From the cell containing the given text, extract its center point as (x, y) coordinate. 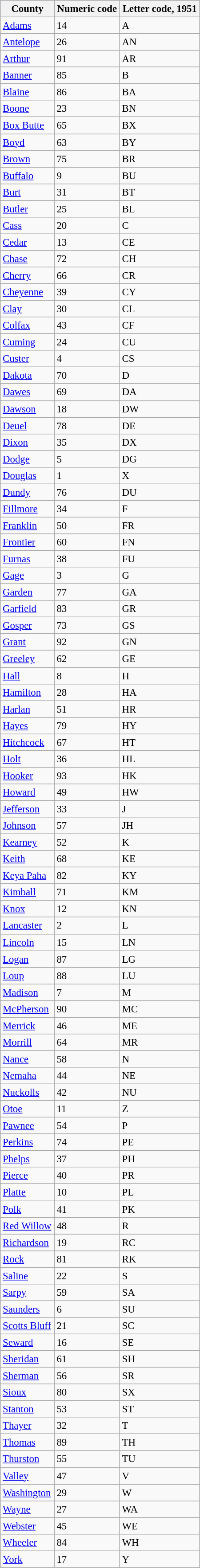
34 (87, 509)
70 (87, 376)
G (160, 576)
39 (87, 292)
Sherman (28, 1376)
T (160, 1426)
L (160, 926)
KY (160, 876)
PH (160, 1159)
44 (87, 1076)
Dixon (28, 442)
33 (87, 809)
PL (160, 1192)
Nance (28, 1059)
CE (160, 242)
GE (160, 659)
Cuming (28, 342)
FN (160, 542)
3 (87, 576)
Buffalo (28, 176)
72 (87, 259)
38 (87, 559)
Madison (28, 992)
Hamilton (28, 692)
LN (160, 942)
Thayer (28, 1426)
49 (87, 792)
BT (160, 192)
HR (160, 709)
Frontier (28, 542)
89 (87, 1443)
11 (87, 1109)
C (160, 226)
30 (87, 309)
36 (87, 759)
PR (160, 1176)
Otoe (28, 1109)
84 (87, 1543)
41 (87, 1209)
54 (87, 1126)
WA (160, 1509)
Blaine (28, 92)
55 (87, 1459)
Cedar (28, 242)
HK (160, 776)
Loup (28, 976)
Dawson (28, 409)
Washington (28, 1493)
63 (87, 142)
9 (87, 176)
CR (160, 275)
5 (87, 459)
GA (160, 592)
Pawnee (28, 1126)
H (160, 676)
HY (160, 725)
BX (160, 125)
DE (160, 426)
F (160, 509)
Boyd (28, 142)
CS (160, 359)
AR (160, 59)
SH (160, 1359)
Clay (28, 309)
RC (160, 1243)
Hooker (28, 776)
Arthur (28, 59)
Webster (28, 1526)
Colfax (28, 325)
York (28, 1559)
80 (87, 1392)
Howard (28, 792)
SE (160, 1342)
Kearney (28, 843)
Jefferson (28, 809)
Gage (28, 576)
Cheyenne (28, 292)
8 (87, 676)
JH (160, 826)
MC (160, 1009)
Phelps (28, 1159)
LU (160, 976)
78 (87, 426)
Sarpy (28, 1293)
Richardson (28, 1243)
37 (87, 1159)
FR (160, 525)
J (160, 809)
M (160, 992)
BY (160, 142)
KN (160, 909)
61 (87, 1359)
47 (87, 1476)
CF (160, 325)
PE (160, 1142)
Stanton (28, 1409)
SU (160, 1309)
Cass (28, 226)
GS (160, 626)
93 (87, 776)
BN (160, 109)
Thurston (28, 1459)
Johnson (28, 826)
24 (87, 342)
15 (87, 942)
57 (87, 826)
10 (87, 1192)
PK (160, 1209)
R (160, 1226)
87 (87, 959)
NE (160, 1076)
48 (87, 1226)
Dawes (28, 392)
Franklin (28, 525)
91 (87, 59)
DG (160, 459)
35 (87, 442)
CL (160, 309)
74 (87, 1142)
DX (160, 442)
Antelope (28, 42)
Dakota (28, 376)
Sheridan (28, 1359)
31 (87, 192)
Deuel (28, 426)
Dodge (28, 459)
Cherry (28, 275)
Y (160, 1559)
P (160, 1126)
50 (87, 525)
Garfield (28, 609)
SX (160, 1392)
76 (87, 492)
66 (87, 275)
Holt (28, 759)
Box Butte (28, 125)
40 (87, 1176)
27 (87, 1509)
GN (160, 643)
RK (160, 1259)
KM (160, 892)
Banner (28, 75)
AN (160, 42)
Thomas (28, 1443)
Scotts Bluff (28, 1326)
Harlan (28, 709)
S (160, 1276)
Boone (28, 109)
Keya Paha (28, 876)
Saunders (28, 1309)
20 (87, 226)
12 (87, 909)
77 (87, 592)
Keith (28, 859)
65 (87, 125)
71 (87, 892)
Saline (28, 1276)
46 (87, 1026)
K (160, 843)
ME (160, 1026)
Red Willow (28, 1226)
B (160, 75)
92 (87, 643)
HW (160, 792)
WE (160, 1526)
Nemaha (28, 1076)
Hall (28, 676)
75 (87, 159)
SA (160, 1293)
WH (160, 1543)
N (160, 1059)
Merrick (28, 1026)
TU (160, 1459)
56 (87, 1376)
Seward (28, 1342)
68 (87, 859)
Polk (28, 1209)
Perkins (28, 1142)
BL (160, 209)
Adams (28, 26)
28 (87, 692)
SC (160, 1326)
52 (87, 843)
13 (87, 242)
D (160, 376)
Valley (28, 1476)
Lancaster (28, 926)
62 (87, 659)
NU (160, 1093)
2 (87, 926)
43 (87, 325)
HT (160, 742)
53 (87, 1409)
SR (160, 1376)
Letter code, 1951 (160, 9)
DA (160, 392)
Brown (28, 159)
79 (87, 725)
Sioux (28, 1392)
CU (160, 342)
CY (160, 292)
Fillmore (28, 509)
29 (87, 1493)
Logan (28, 959)
81 (87, 1259)
DW (160, 409)
Platte (28, 1192)
FU (160, 559)
16 (87, 1342)
W (160, 1493)
County (28, 9)
BR (160, 159)
90 (87, 1009)
KE (160, 859)
45 (87, 1526)
Butler (28, 209)
1 (87, 476)
86 (87, 92)
Knox (28, 909)
Rock (28, 1259)
BA (160, 92)
GR (160, 609)
51 (87, 709)
22 (87, 1276)
DU (160, 492)
Wheeler (28, 1543)
Pierce (28, 1176)
6 (87, 1309)
McPherson (28, 1009)
CH (160, 259)
Z (160, 1109)
60 (87, 542)
25 (87, 209)
V (160, 1476)
Custer (28, 359)
Gosper (28, 626)
ST (160, 1409)
7 (87, 992)
Garden (28, 592)
Lincoln (28, 942)
73 (87, 626)
18 (87, 409)
Douglas (28, 476)
26 (87, 42)
Kimball (28, 892)
Grant (28, 643)
A (160, 26)
19 (87, 1243)
32 (87, 1426)
67 (87, 742)
Hayes (28, 725)
Hitchcock (28, 742)
Dundy (28, 492)
21 (87, 1326)
17 (87, 1559)
Morrill (28, 1043)
4 (87, 359)
85 (87, 75)
Chase (28, 259)
64 (87, 1043)
59 (87, 1293)
82 (87, 876)
88 (87, 976)
Burt (28, 192)
58 (87, 1059)
HL (160, 759)
Nuckolls (28, 1093)
14 (87, 26)
LG (160, 959)
42 (87, 1093)
HA (160, 692)
TH (160, 1443)
83 (87, 609)
Wayne (28, 1509)
BU (160, 176)
Numeric code (87, 9)
23 (87, 109)
69 (87, 392)
Greeley (28, 659)
Furnas (28, 559)
X (160, 476)
MR (160, 1043)
